Search for the cell housing the specified text and yield its (x, y) center coordinate. 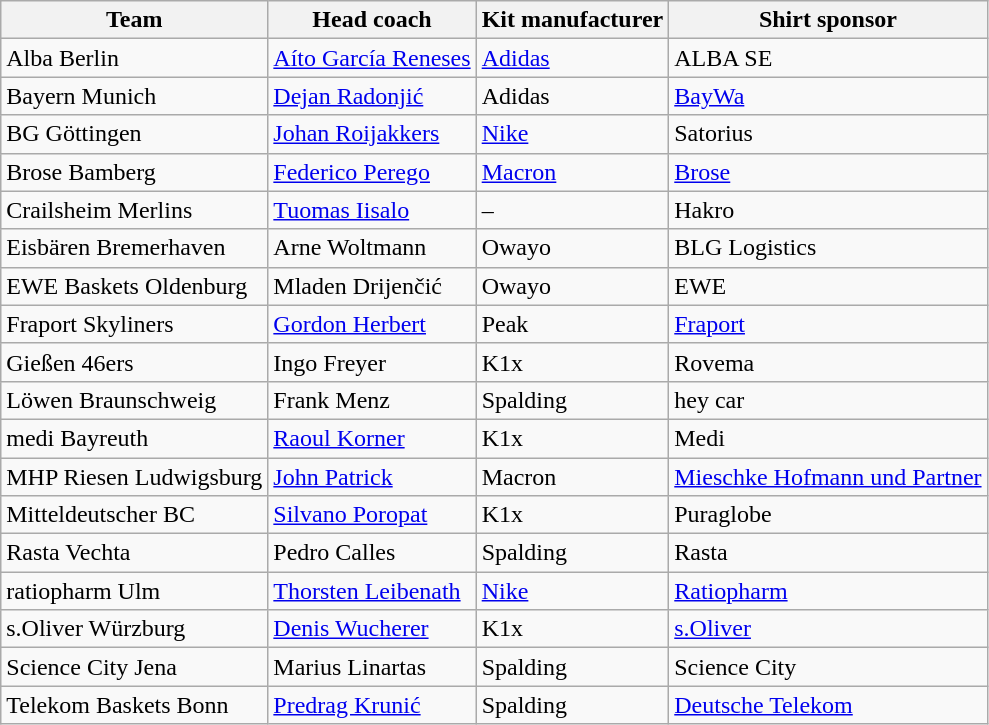
Brose (828, 172)
Deutsche Telekom (828, 705)
Peak (572, 324)
Marius Linartas (372, 667)
MHP Riesen Ludwigsburg (134, 477)
BLG Logistics (828, 248)
Puraglobe (828, 515)
Aíto García Reneses (372, 58)
hey car (828, 400)
Johan Roijakkers (372, 134)
Arne Woltmann (372, 248)
Denis Wucherer (372, 629)
Alba Berlin (134, 58)
Pedro Calles (372, 553)
medi Bayreuth (134, 438)
Mladen Drijenčić (372, 286)
Head coach (372, 20)
EWE Baskets Oldenburg (134, 286)
Fraport (828, 324)
Mieschke Hofmann und Partner (828, 477)
Predrag Krunić (372, 705)
Team (134, 20)
Thorsten Leibenath (372, 591)
Ingo Freyer (372, 362)
Telekom Baskets Bonn (134, 705)
Eisbären Bremerhaven (134, 248)
– (572, 210)
Löwen Braunschweig (134, 400)
Science City (828, 667)
Science City Jena (134, 667)
BG Göttingen (134, 134)
Satorius (828, 134)
ALBA SE (828, 58)
Rasta Vechta (134, 553)
Rasta (828, 553)
Kit manufacturer (572, 20)
Medi (828, 438)
Fraport Skyliners (134, 324)
Dejan Radonjić (372, 96)
Shirt sponsor (828, 20)
Gießen 46ers (134, 362)
Rovema (828, 362)
Crailsheim Merlins (134, 210)
ratiopharm Ulm (134, 591)
Tuomas Iisalo (372, 210)
s.Oliver Würzburg (134, 629)
Raoul Korner (372, 438)
Bayern Munich (134, 96)
s.Oliver (828, 629)
John Patrick (372, 477)
BayWa (828, 96)
Frank Menz (372, 400)
Ratiopharm (828, 591)
Gordon Herbert (372, 324)
Brose Bamberg (134, 172)
Federico Perego (372, 172)
Mitteldeutscher BC (134, 515)
Hakro (828, 210)
EWE (828, 286)
Silvano Poropat (372, 515)
